Find where the given text appears and provide that cell's center as [X, Y] coordinate. 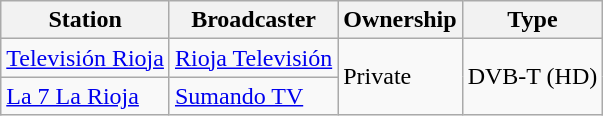
La 7 La Rioja [86, 96]
Ownership [400, 20]
Sumando TV [253, 96]
Rioja Televisión [253, 58]
Station [86, 20]
Broadcaster [253, 20]
Type [532, 20]
Private [400, 77]
DVB-T (HD) [532, 77]
Televisión Rioja [86, 58]
